Identify which cell holds the provided text, then report its (x, y) central coordinate. 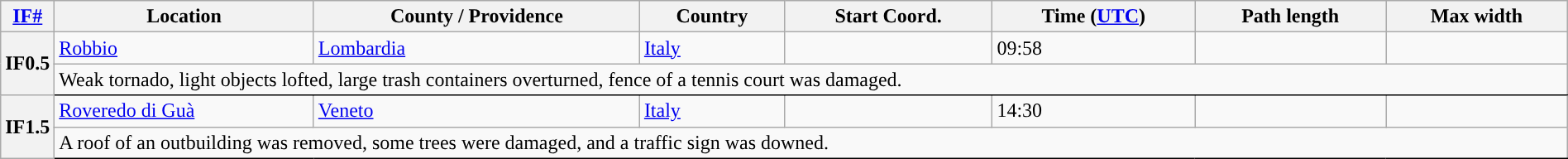
IF# (28, 17)
IF0.5 (28, 64)
Time (UTC) (1093, 17)
Lombardia (476, 48)
Robbio (184, 48)
Location (184, 17)
IF1.5 (28, 127)
Country (711, 17)
County / Providence (476, 17)
Path length (1290, 17)
Max width (1477, 17)
Weak tornado, light objects lofted, large trash containers overturned, fence of a tennis court was damaged. (810, 79)
Veneto (476, 111)
Roveredo di Guà (184, 111)
09:58 (1093, 48)
Start Coord. (888, 17)
14:30 (1093, 111)
A roof of an outbuilding was removed, some trees were damaged, and a traffic sign was downed. (810, 142)
